Return [x, y] of the center of cell containing provided text 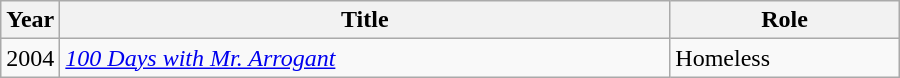
Homeless [784, 58]
Year [30, 20]
Title [365, 20]
Role [784, 20]
2004 [30, 58]
100 Days with Mr. Arrogant [365, 58]
